Determine the (X, Y) coordinate at the center of the cell enclosing the given text.  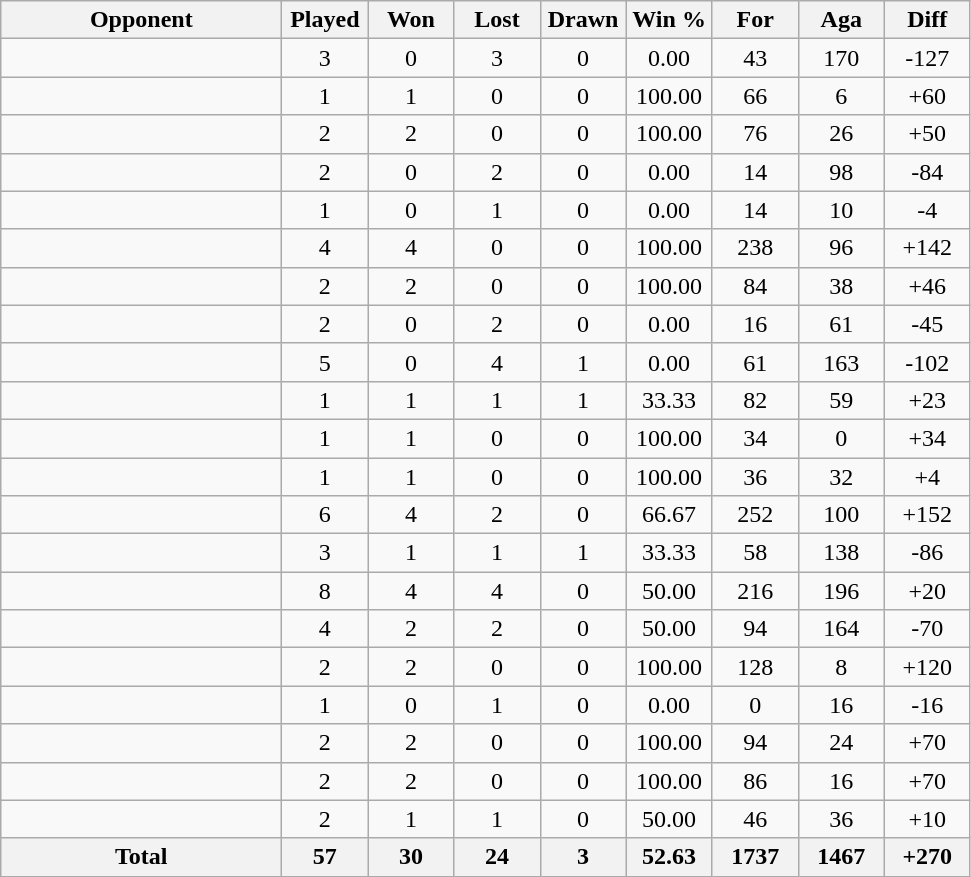
163 (841, 362)
10 (841, 210)
52.63 (669, 857)
5 (325, 362)
66.67 (669, 515)
+46 (927, 286)
Aga (841, 20)
+270 (927, 857)
216 (755, 591)
32 (841, 477)
+4 (927, 477)
+60 (927, 96)
38 (841, 286)
-102 (927, 362)
-127 (927, 58)
76 (755, 134)
+120 (927, 667)
-16 (927, 705)
26 (841, 134)
82 (755, 400)
+23 (927, 400)
138 (841, 553)
34 (755, 438)
196 (841, 591)
+20 (927, 591)
-70 (927, 629)
+50 (927, 134)
57 (325, 857)
Win % (669, 20)
+152 (927, 515)
66 (755, 96)
238 (755, 248)
Lost (497, 20)
58 (755, 553)
-86 (927, 553)
-45 (927, 324)
96 (841, 248)
1467 (841, 857)
98 (841, 172)
252 (755, 515)
Diff (927, 20)
+142 (927, 248)
-84 (927, 172)
46 (755, 819)
Played (325, 20)
Drawn (583, 20)
Total (142, 857)
100 (841, 515)
164 (841, 629)
Opponent (142, 20)
59 (841, 400)
-4 (927, 210)
128 (755, 667)
For (755, 20)
43 (755, 58)
30 (411, 857)
84 (755, 286)
+34 (927, 438)
170 (841, 58)
1737 (755, 857)
+10 (927, 819)
86 (755, 781)
Won (411, 20)
